Capture the cell that displays the provided text and extract its [X, Y] central coordinate. 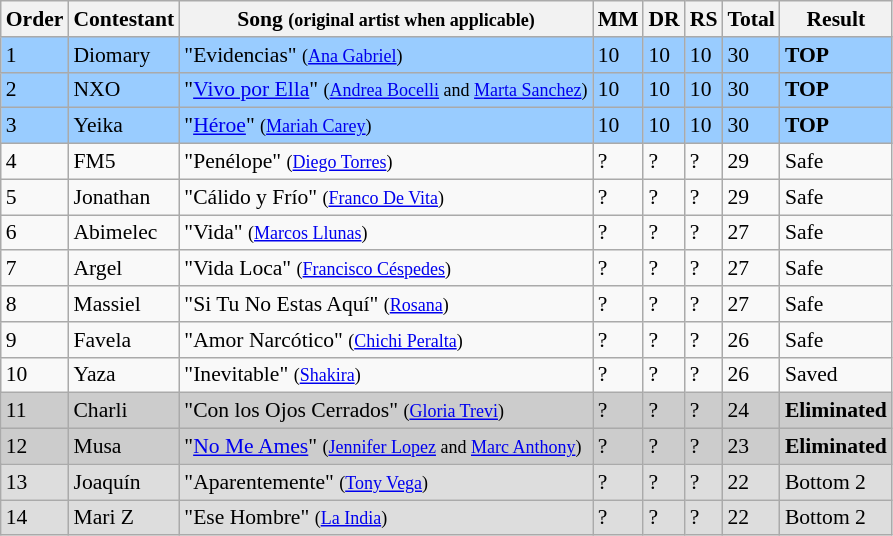
8 [35, 304]
24 [752, 411]
6 [35, 233]
"Si Tu No Estas Aquí" (Rosana) [386, 304]
"Penélope" (Diego Torres) [386, 162]
Jonathan [124, 197]
5 [35, 197]
Diomary [124, 55]
"Evidencias" (Ana Gabriel) [386, 55]
Charli [124, 411]
11 [35, 411]
Massiel [124, 304]
"Vida" (Marcos Llunas) [386, 233]
"Cálido y Frío" (Franco De Vita) [386, 197]
Musa [124, 447]
"Con los Ojos Cerrados" (Gloria Trevi) [386, 411]
2 [35, 90]
4 [35, 162]
Mari Z [124, 518]
Abimelec [124, 233]
"Héroe" (Mariah Carey) [386, 126]
1 [35, 55]
"Vida Loca" (Francisco Céspedes) [386, 269]
7 [35, 269]
"Aparentemente" (Tony Vega) [386, 482]
23 [752, 447]
3 [35, 126]
"Ese Hombre" (La India) [386, 518]
"Amor Narcótico" (Chichi Peralta) [386, 340]
FM5 [124, 162]
MM [618, 19]
Result [836, 19]
Song (original artist when applicable) [386, 19]
NXO [124, 90]
12 [35, 447]
14 [35, 518]
Yeika [124, 126]
"Vivo por Ella" (Andrea Bocelli and Marta Sanchez) [386, 90]
Argel [124, 269]
Contestant [124, 19]
13 [35, 482]
9 [35, 340]
"No Me Ames" (Jennifer Lopez and Marc Anthony) [386, 447]
DR [664, 19]
"Inevitable" (Shakira) [386, 375]
Yaza [124, 375]
Order [35, 19]
Total [752, 19]
Saved [836, 375]
RS [704, 19]
Favela [124, 340]
Joaquín [124, 482]
